Return the [X, Y] coordinate for the center point of the cell that contains the specified text.  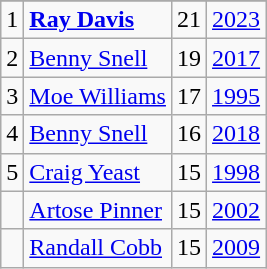
1998 [236, 172]
2002 [236, 210]
Craig Yeast [98, 172]
5 [12, 172]
2018 [236, 134]
3 [12, 96]
19 [188, 58]
2 [12, 58]
Artose Pinner [98, 210]
2017 [236, 58]
4 [12, 134]
16 [188, 134]
Randall Cobb [98, 248]
Moe Williams [98, 96]
2009 [236, 248]
17 [188, 96]
2023 [236, 20]
1 [12, 20]
21 [188, 20]
Ray Davis [98, 20]
1995 [236, 96]
